Capture the cell that displays the provided text and extract its (X, Y) central coordinate. 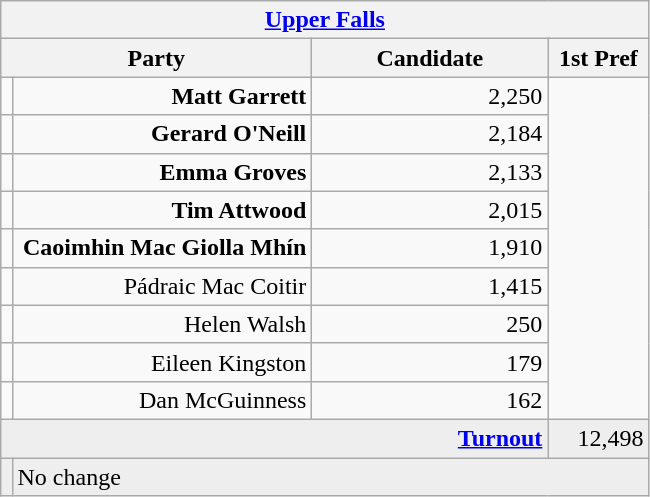
Upper Falls (325, 20)
Helen Walsh (162, 324)
Party (156, 58)
1,415 (430, 286)
2,133 (430, 172)
2,015 (430, 210)
Dan McGuinness (162, 400)
No change (330, 477)
250 (430, 324)
1st Pref (598, 58)
Gerard O'Neill (162, 134)
Caoimhin Mac Giolla Mhín (162, 248)
Tim Attwood (162, 210)
Eileen Kingston (162, 362)
Emma Groves (162, 172)
Pádraic Mac Coitir (162, 286)
Matt Garrett (162, 96)
179 (430, 362)
2,184 (430, 134)
Turnout (274, 438)
Candidate (430, 58)
1,910 (430, 248)
12,498 (598, 438)
2,250 (430, 96)
162 (430, 400)
